Capture the cell that displays the provided text and extract its (x, y) central coordinate. 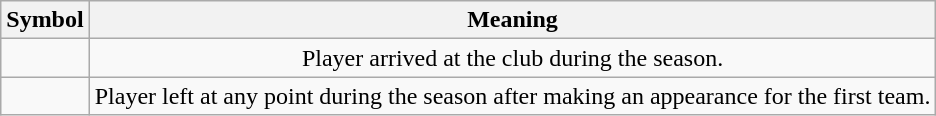
Meaning (512, 20)
Player left at any point during the season after making an appearance for the first team. (512, 96)
Symbol (45, 20)
Player arrived at the club during the season. (512, 58)
